Pinpoint the cell where the given text exists, returning its (X, Y) midpoint coordinate. 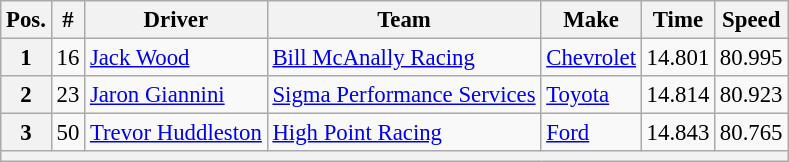
Trevor Huddleston (176, 133)
Ford (591, 133)
80.765 (752, 133)
23 (68, 95)
80.923 (752, 95)
Make (591, 20)
Speed (752, 20)
Pos. (26, 20)
14.814 (678, 95)
16 (68, 58)
3 (26, 133)
Jack Wood (176, 58)
Bill McAnally Racing (404, 58)
High Point Racing (404, 133)
14.801 (678, 58)
50 (68, 133)
14.843 (678, 133)
Driver (176, 20)
Jaron Giannini (176, 95)
2 (26, 95)
Sigma Performance Services (404, 95)
# (68, 20)
Time (678, 20)
Team (404, 20)
Toyota (591, 95)
Chevrolet (591, 58)
80.995 (752, 58)
1 (26, 58)
